Extract the [x, y] coordinate from the center of the cell holding the provided text.  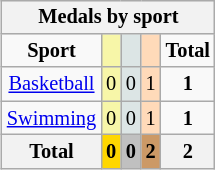
Sport [52, 51]
Swimming [52, 118]
Basketball [52, 84]
Medals by sport [108, 17]
